Locate the cell with the specified text and output its [X, Y] center coordinate. 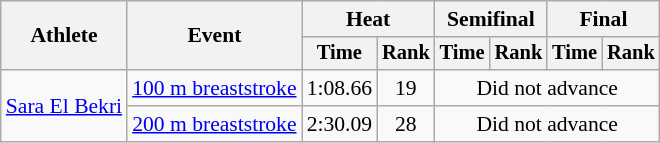
1:08.66 [340, 88]
Athlete [64, 36]
28 [406, 124]
Semifinal [491, 19]
200 m breaststroke [214, 124]
Event [214, 36]
Heat [368, 19]
Final [603, 19]
100 m breaststroke [214, 88]
2:30.09 [340, 124]
19 [406, 88]
Sara El Bekri [64, 106]
